For the text-containing cell, return its midpoint in (x, y) coordinate format. 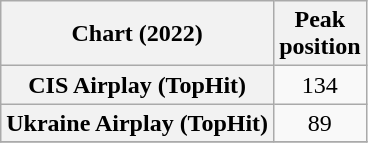
Ukraine Airplay (TopHit) (138, 123)
Chart (2022) (138, 34)
CIS Airplay (TopHit) (138, 85)
134 (320, 85)
89 (320, 123)
Peakposition (320, 34)
